Output the [x, y] coordinate of the center of the cell containing the given text.  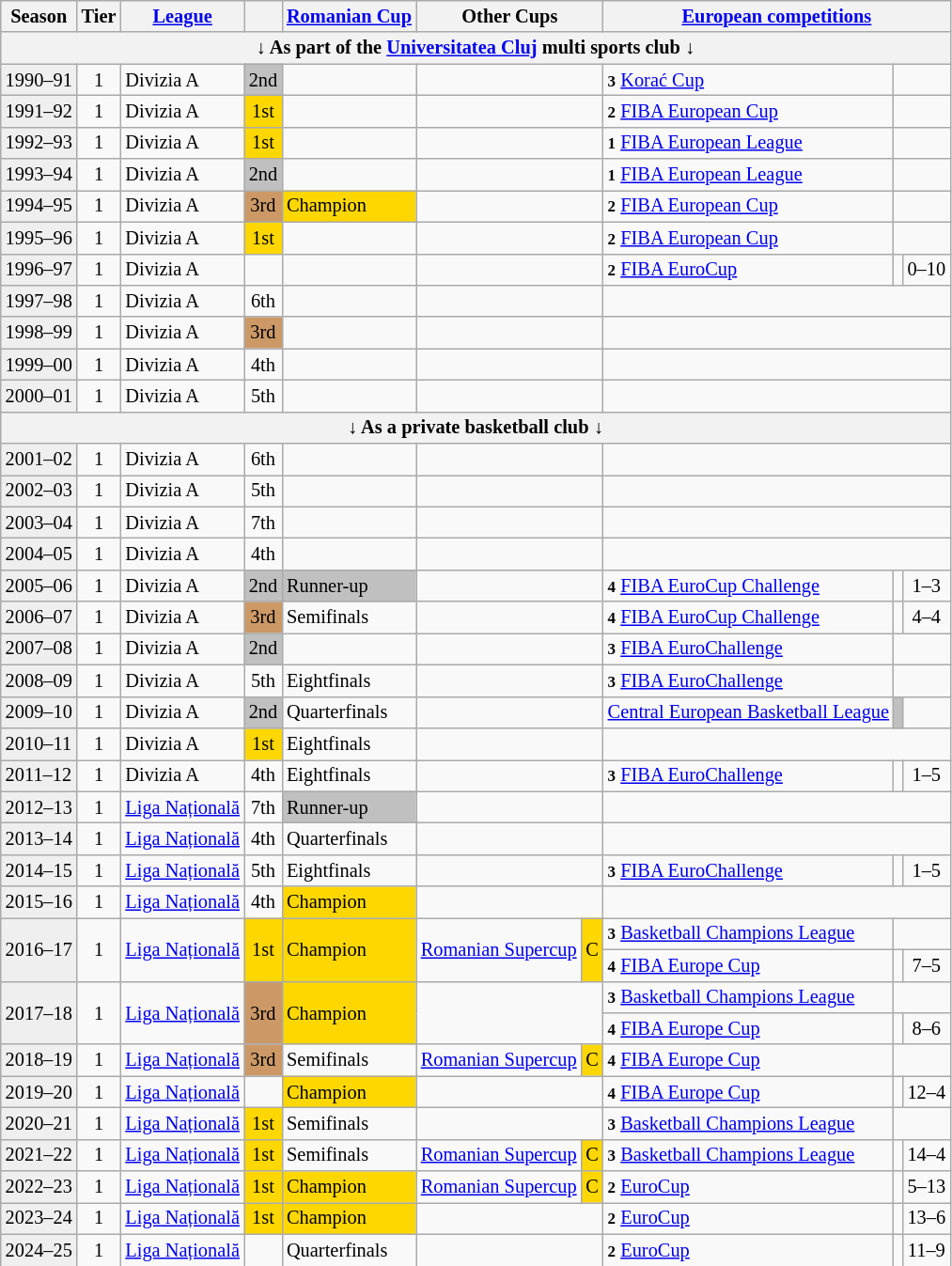
2000–01 [39, 396]
Other Cups [509, 16]
2011–12 [39, 775]
2005–06 [39, 586]
0–10 [927, 270]
2017–18 [39, 1013]
1993–94 [39, 175]
2018–19 [39, 1060]
2007–08 [39, 649]
14–4 [927, 1155]
Central European Basketball League [748, 712]
4–4 [927, 617]
1992–93 [39, 143]
2006–07 [39, 617]
2023–24 [39, 1218]
2 FIBA EuroCup [748, 270]
2008–09 [39, 680]
1990–91 [39, 80]
2002–03 [39, 491]
2016–17 [39, 949]
3 Korać Cup [748, 80]
11–9 [927, 1250]
2003–04 [39, 523]
1–3 [927, 586]
2022–23 [39, 1187]
1994–95 [39, 206]
7–5 [927, 965]
2004–05 [39, 554]
1991–92 [39, 111]
League [182, 16]
2024–25 [39, 1250]
12–4 [927, 1092]
European competitions [776, 16]
8–6 [927, 1028]
1999–00 [39, 365]
1997–98 [39, 301]
↓ As a private basketball club ↓ [476, 428]
2013–14 [39, 838]
2014–15 [39, 870]
2009–10 [39, 712]
2021–22 [39, 1155]
2015–16 [39, 902]
↓ As part of the Universitatea Cluj multi sports club ↓ [476, 48]
2010–11 [39, 743]
1995–96 [39, 238]
1998–99 [39, 333]
2019–20 [39, 1092]
13–6 [927, 1218]
2012–13 [39, 807]
1996–97 [39, 270]
Romanian Cup [350, 16]
Tier [100, 16]
Season [39, 16]
5–13 [927, 1187]
2001–02 [39, 460]
2020–21 [39, 1123]
